Provide the (X, Y) coordinate of the cell's center where the given text is located.  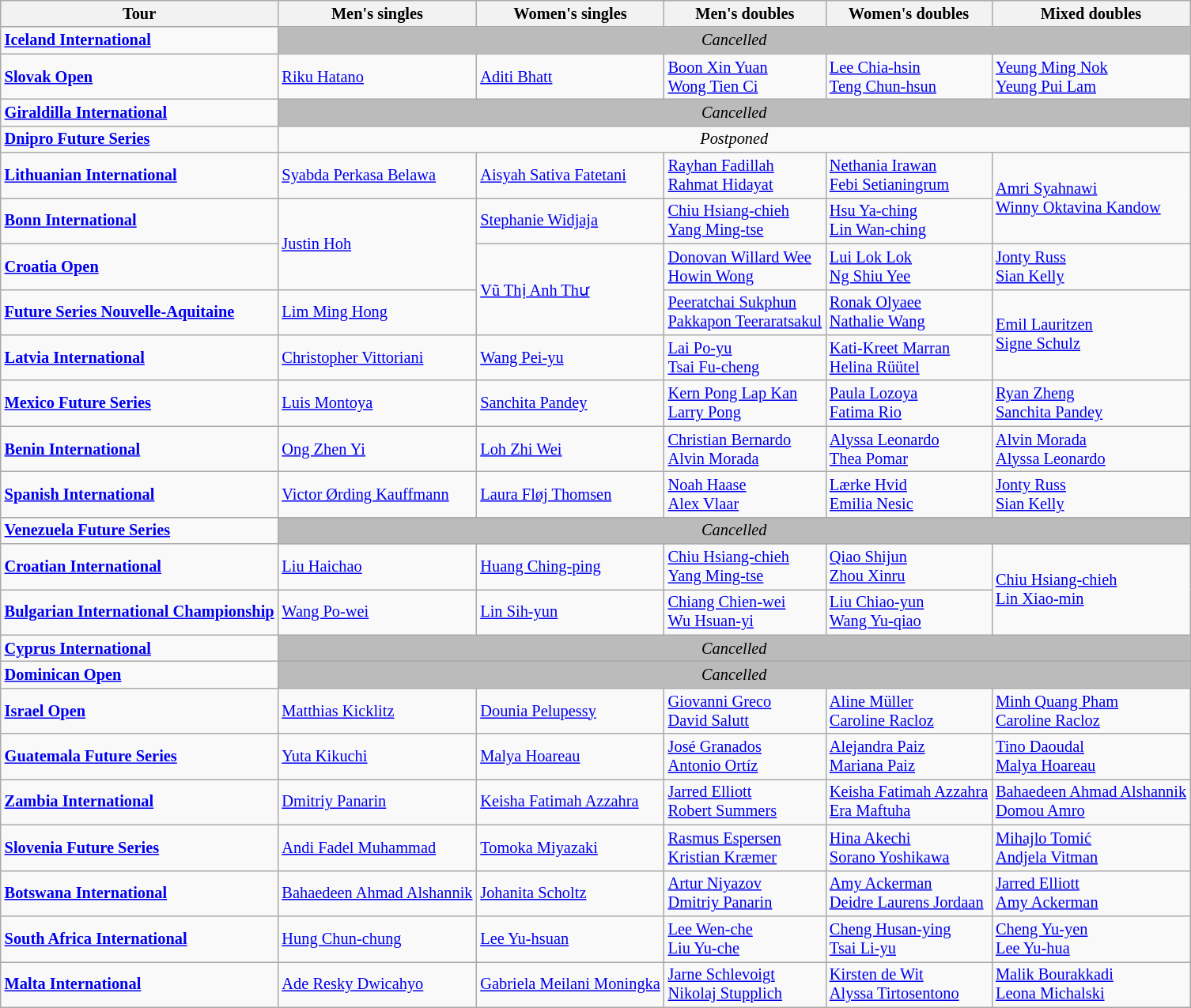
Donovan Willard Wee Howin Wong (745, 266)
Nethania Irawan Febi Setianingrum (909, 176)
Women's doubles (909, 13)
Kern Pong Lap Kan Larry Pong (745, 403)
Chiu Hsiang-chieh Lin Xiao-min (1091, 590)
Noah Haase Alex Vlaar (745, 494)
Malik Bourakkadi Leona Michalski (1091, 984)
Ong Zhen Yi (376, 449)
Laura Fløj Thomsen (569, 494)
Jarne Schlevoigt Nikolaj Stupplich (745, 984)
Hina Akechi Sorano Yoshikawa (909, 848)
Boon Xin Yuan Wong Tien Ci (745, 77)
Guatemala Future Series (139, 757)
Emil Lauritzen Signe Schulz (1091, 335)
Bahaedeen Ahmad Alshannik (376, 893)
Bulgarian International Championship (139, 612)
Artur Niyazov Dmitriy Panarin (745, 893)
Ryan Zheng Sanchita Pandey (1091, 403)
Matthias Kicklitz (376, 711)
Sanchita Pandey (569, 403)
Tomoka Miyazaki (569, 848)
Dmitriy Panarin (376, 802)
Christian Bernardo Alvin Morada (745, 449)
Cheng Yu-yen Lee Yu-hua (1091, 938)
Chiang Chien-wei Wu Hsuan-yi (745, 612)
Slovenia Future Series (139, 848)
Malya Hoareau (569, 757)
Lee Wen-che Liu Yu-che (745, 938)
Lai Po-yu Tsai Fu-cheng (745, 357)
Rayhan Fadillah Rahmat Hidayat (745, 176)
Jarred Elliott Robert Summers (745, 802)
Amri Syahnawi Winny Oktavina Kandow (1091, 198)
Yuta Kikuchi (376, 757)
Tino Daoudal Malya Hoareau (1091, 757)
Alvin Morada Alyssa Leonardo (1091, 449)
Gabriela Meilani Moningka (569, 984)
Christopher Vittoriani (376, 357)
Luis Montoya (376, 403)
Giraldilla International (139, 112)
Mihajlo Tomić Andjela Vitman (1091, 848)
Andi Fadel Muhammad (376, 848)
Lui Lok Lok Ng Shiu Yee (909, 266)
Johanita Scholtz (569, 893)
Hung Chun-chung (376, 938)
Mexico Future Series (139, 403)
Alyssa Leonardo Thea Pomar (909, 449)
Huang Ching-ping (569, 567)
Liu Chiao-yun Wang Yu-qiao (909, 612)
Spanish International (139, 494)
Women's singles (569, 13)
Vũ Thị Anh Thư (569, 289)
Wang Po-wei (376, 612)
Lee Yu-hsuan (569, 938)
Victor Ørding Kauffmann (376, 494)
Ronak Olyaee Nathalie Wang (909, 312)
Croatia Open (139, 266)
Cheng Husan-ying Tsai Li-yu (909, 938)
Kirsten de Wit Alyssa Tirtosentono (909, 984)
Lim Ming Hong (376, 312)
Justin Hoh (376, 244)
José Granados Antonio Ortíz (745, 757)
Paula Lozoya Fatima Rio (909, 403)
Stephanie Widjaja (569, 221)
Hsu Ya-ching Lin Wan-ching (909, 221)
Peeratchai Sukphun Pakkapon Teeraratsakul (745, 312)
Dnipro Future Series (139, 139)
Future Series Nouvelle-Aquitaine (139, 312)
Tour (139, 13)
Cyprus International (139, 648)
Minh Quang Pham Caroline Racloz (1091, 711)
Dominican Open (139, 674)
Benin International (139, 449)
Bahaedeen Ahmad Alshannik Domou Amro (1091, 802)
Liu Haichao (376, 567)
Croatian International (139, 567)
Lithuanian International (139, 176)
Postponed (734, 139)
Iceland International (139, 40)
Aline Müller Caroline Racloz (909, 711)
Amy Ackerman Deidre Laurens Jordaan (909, 893)
Keisha Fatimah Azzahra (569, 802)
Malta International (139, 984)
Zambia International (139, 802)
Israel Open (139, 711)
Aisyah Sativa Fatetani (569, 176)
Riku Hatano (376, 77)
South Africa International (139, 938)
Mixed doubles (1091, 13)
Venezuela Future Series (139, 530)
Rasmus Espersen Kristian Kræmer (745, 848)
Loh Zhi Wei (569, 449)
Bonn International (139, 221)
Yeung Ming Nok Yeung Pui Lam (1091, 77)
Jarred Elliott Amy Ackerman (1091, 893)
Ade Resky Dwicahyo (376, 984)
Giovanni Greco David Salutt (745, 711)
Qiao Shijun Zhou Xinru (909, 567)
Men's singles (376, 13)
Lin Sih-yun (569, 612)
Kati-Kreet Marran Helina Rüütel (909, 357)
Alejandra Paiz Mariana Paiz (909, 757)
Aditi Bhatt (569, 77)
Lee Chia-hsin Teng Chun-hsun (909, 77)
Men's doubles (745, 13)
Syabda Perkasa Belawa (376, 176)
Latvia International (139, 357)
Botswana International (139, 893)
Keisha Fatimah Azzahra Era Maftuha (909, 802)
Slovak Open (139, 77)
Dounia Pelupessy (569, 711)
Lærke Hvid Emilia Nesic (909, 494)
Wang Pei-yu (569, 357)
